Provide the (X, Y) coordinate of the cell's center where the given text is located.  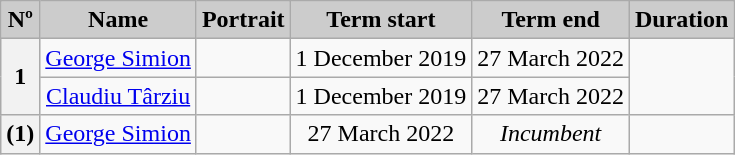
Nº (20, 20)
Duration (681, 20)
Portrait (243, 20)
Claudiu Târziu (118, 96)
Term end (551, 20)
Incumbent (551, 134)
Term start (381, 20)
(1) (20, 134)
1 (20, 77)
Name (118, 20)
